Return (X, Y) of the center of cell containing provided text 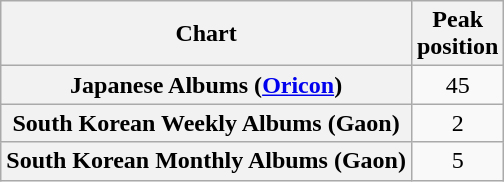
Peakposition (457, 34)
Chart (206, 34)
South Korean Monthly Albums (Gaon) (206, 161)
Japanese Albums (Oricon) (206, 85)
2 (457, 123)
South Korean Weekly Albums (Gaon) (206, 123)
45 (457, 85)
5 (457, 161)
